Capture the cell that displays the provided text and extract its [X, Y] central coordinate. 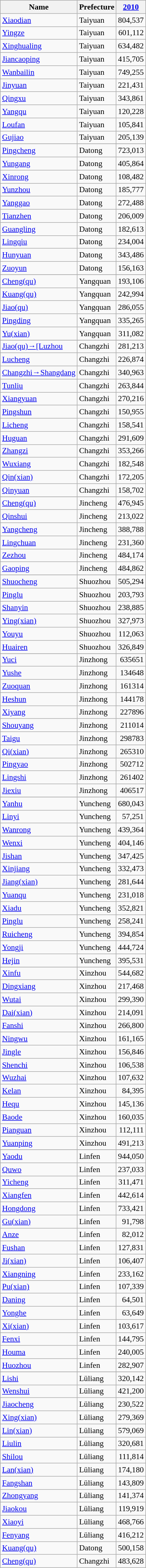
143,809 [131, 1483]
Wuxiang [39, 464]
261402 [131, 778]
Fanshi [39, 1026]
311,471 [131, 1182]
Zhongyang [39, 1496]
233,162 [131, 1274]
206,009 [131, 216]
468,766 [131, 1522]
Jiao(qu)→[Luzhou [39, 346]
Youyu [39, 634]
601,112 [131, 33]
286,055 [131, 308]
Yuanping [39, 1143]
281,213 [131, 346]
205,139 [131, 137]
327,973 [131, 621]
Fangshan [39, 1483]
Xinghualing [39, 46]
406517 [131, 791]
444,724 [131, 947]
Xiangning [39, 1274]
Gu(xian) [39, 1222]
127,831 [131, 1248]
Xiaodian [39, 20]
160,035 [131, 1117]
Jinyuan [39, 85]
2010 [131, 7]
Fenyang [39, 1535]
221,431 [131, 85]
299,390 [131, 1000]
Xinjiang [39, 869]
476,945 [131, 503]
Yicheng [39, 1182]
112,111 [131, 1130]
439,364 [131, 830]
335,265 [131, 320]
Yingze [39, 33]
Pianguan [39, 1130]
Prefecture [97, 7]
Lingchuan [39, 543]
Linyi [39, 817]
Xiyang [39, 712]
106,407 [131, 1261]
Hejin [39, 961]
Zhangzi [39, 451]
Pingshun [39, 412]
84,395 [131, 1091]
227896 [131, 712]
Qinyuan [39, 490]
282,907 [131, 1365]
944,050 [131, 1156]
106,538 [131, 1065]
340,963 [131, 373]
145,136 [131, 1104]
Yanggao [39, 203]
347,425 [131, 856]
416,212 [131, 1535]
156,163 [131, 268]
150,955 [131, 412]
394,854 [131, 934]
144178 [131, 699]
544,682 [131, 973]
Yongji [39, 947]
Hongdong [39, 1209]
Fushan [39, 1248]
141,374 [131, 1496]
279,369 [131, 1418]
Dai(xian) [39, 1013]
Tianzhen [39, 216]
Yu(xian) [39, 334]
343,861 [131, 99]
Xiadu [39, 908]
Pingding [39, 320]
Pingcheng [39, 151]
161314 [131, 686]
635651 [131, 660]
217,468 [131, 987]
680,043 [131, 804]
Wuzhai [39, 1078]
214,091 [131, 1013]
404,146 [131, 843]
Tunliu [39, 386]
Houma [39, 1352]
112,063 [131, 634]
Xing(xian) [39, 1418]
63,649 [131, 1313]
156,846 [131, 1052]
Ying(xian) [39, 621]
105,841 [131, 125]
158,541 [131, 425]
Qinshui [39, 517]
Pu(xian) [39, 1287]
134648 [131, 673]
Ji(xian) [39, 1261]
343,486 [131, 255]
415,705 [131, 59]
Dingxiang [39, 987]
Hequ [39, 1104]
326,849 [131, 647]
484,862 [131, 569]
502712 [131, 764]
Heshun [39, 699]
Yangcheng [39, 529]
270,216 [131, 399]
Anze [39, 1235]
320,681 [131, 1444]
579,069 [131, 1431]
Name [39, 7]
Shilou [39, 1457]
182,613 [131, 229]
Jiaokou [39, 1509]
Qin(xian) [39, 477]
Gaoping [39, 569]
Zezhou [39, 555]
442,614 [131, 1196]
226,874 [131, 360]
103,617 [131, 1326]
Wanbailin [39, 72]
Baode [39, 1117]
Jiao(qu) [39, 308]
258,241 [131, 921]
Wutai [39, 1000]
298783 [131, 738]
Yangqu [39, 111]
Jiancaoping [39, 59]
Huguan [39, 438]
Pingyao [39, 764]
107,339 [131, 1287]
Taigu [39, 738]
Liulin [39, 1444]
107,632 [131, 1078]
108,482 [131, 177]
231,360 [131, 543]
Lin(xian) [39, 1431]
Xinfu [39, 973]
Yuanqu [39, 895]
82,012 [131, 1235]
91,798 [131, 1222]
Guangling [39, 229]
Yushe [39, 673]
231,018 [131, 895]
182,548 [131, 464]
237,033 [131, 1169]
Lan(xian) [39, 1470]
733,421 [131, 1209]
Jingle [39, 1052]
193,106 [131, 281]
Wenxi [39, 843]
Daning [39, 1300]
505,294 [131, 582]
161,165 [131, 1039]
Kelan [39, 1091]
281,644 [131, 882]
483,628 [131, 1561]
234,004 [131, 242]
Xi(xian) [39, 1326]
265310 [131, 752]
Qingxu [39, 99]
Quwo [39, 1169]
Lucheng [39, 360]
Jishan [39, 856]
Lingshi [39, 778]
Wenshui [39, 1391]
291,609 [131, 438]
64,501 [131, 1300]
203,793 [131, 595]
Fenxi [39, 1339]
158,702 [131, 490]
111,814 [131, 1457]
230,522 [131, 1404]
Jiaocheng [39, 1404]
Zuoyun [39, 268]
332,473 [131, 869]
119,919 [131, 1509]
Changzhi→Shangdang [39, 373]
213,022 [131, 517]
353,266 [131, 451]
120,228 [131, 111]
421,200 [131, 1391]
491,213 [131, 1143]
263,844 [131, 386]
484,174 [131, 555]
Ningwu [39, 1039]
Yuci [39, 660]
723,013 [131, 151]
Yanhu [39, 804]
320,142 [131, 1378]
405,864 [131, 164]
172,205 [131, 477]
Lishi [39, 1378]
Ruicheng [39, 934]
Jiexiu [39, 791]
Xiangfen [39, 1196]
749,255 [131, 72]
311,082 [131, 334]
Shanyin [39, 608]
395,531 [131, 961]
Licheng [39, 425]
185,777 [131, 190]
Yunzhou [39, 190]
Wanrong [39, 830]
Shenchi [39, 1065]
Qi(xian) [39, 752]
Jiang(xian) [39, 882]
266,800 [131, 1026]
144,795 [131, 1339]
634,482 [131, 46]
Hunyuan [39, 255]
174,180 [131, 1470]
57,251 [131, 817]
Huozhou [39, 1365]
Xinrong [39, 177]
Gujiao [39, 137]
Huairen [39, 647]
240,005 [131, 1352]
242,994 [131, 294]
211014 [131, 726]
Xiaoyi [39, 1522]
Yonghe [39, 1313]
388,788 [131, 529]
Loufan [39, 125]
Shouyang [39, 726]
Xiangyuan [39, 399]
804,537 [131, 20]
352,821 [131, 908]
Yungang [39, 164]
Shuocheng [39, 582]
Lingqiu [39, 242]
500,158 [131, 1548]
272,488 [131, 203]
Yaodu [39, 1156]
238,885 [131, 608]
Zuoquan [39, 686]
